Find where the given text appears and provide that cell's center as (x, y) coordinate. 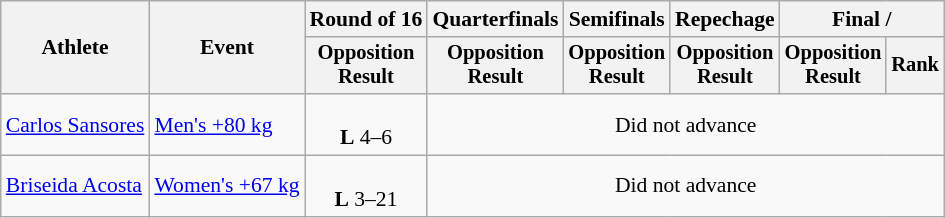
Carlos Sansores (76, 124)
Event (226, 48)
Briseida Acosta (76, 186)
L 3–21 (366, 186)
Quarterfinals (495, 19)
Athlete (76, 48)
Men's +80 kg (226, 124)
L 4–6 (366, 124)
Women's +67 kg (226, 186)
Round of 16 (366, 19)
Semifinals (616, 19)
Repechage (725, 19)
Rank (915, 66)
Final / (862, 19)
